Extract the [X, Y] coordinate from the center of the cell holding the provided text.  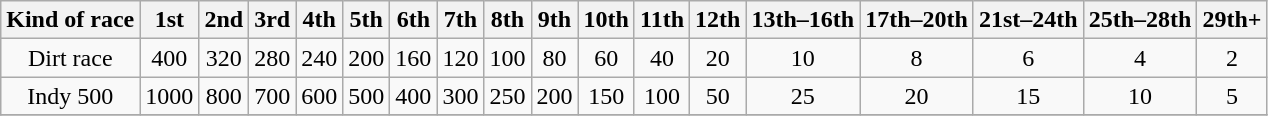
5th [366, 20]
13th–16th [803, 20]
7th [460, 20]
3rd [272, 20]
6 [1028, 58]
280 [272, 58]
320 [224, 58]
500 [366, 96]
Kind of race [70, 20]
11th [662, 20]
8th [508, 20]
Dirt race [70, 58]
25 [803, 96]
1000 [170, 96]
15 [1028, 96]
4th [320, 20]
800 [224, 96]
17th–20th [917, 20]
25th–28th [1140, 20]
5 [1232, 96]
8 [917, 58]
80 [554, 58]
150 [606, 96]
21st–24th [1028, 20]
40 [662, 58]
2nd [224, 20]
700 [272, 96]
6th [414, 20]
50 [718, 96]
9th [554, 20]
10th [606, 20]
29th+ [1232, 20]
12th [718, 20]
4 [1140, 58]
250 [508, 96]
60 [606, 58]
1st [170, 20]
120 [460, 58]
160 [414, 58]
2 [1232, 58]
240 [320, 58]
300 [460, 96]
600 [320, 96]
Indy 500 [70, 96]
